Capture the cell that displays the provided text and extract its (X, Y) central coordinate. 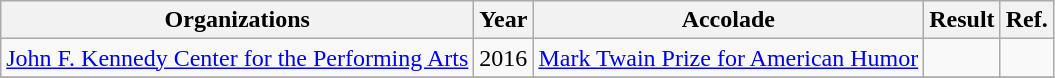
John F. Kennedy Center for the Performing Arts (238, 58)
Ref. (1026, 20)
Result (962, 20)
2016 (504, 58)
Mark Twain Prize for American Humor (728, 58)
Accolade (728, 20)
Year (504, 20)
Organizations (238, 20)
